Detect which cell encompasses the target text, then output its (x, y) center coordinate. 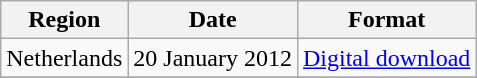
20 January 2012 (213, 58)
Date (213, 20)
Netherlands (64, 58)
Digital download (386, 58)
Format (386, 20)
Region (64, 20)
